Capture the cell that displays the provided text and extract its (x, y) central coordinate. 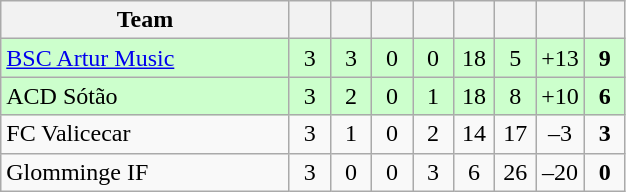
FC Valicecar (146, 134)
Glomminge IF (146, 172)
BSC Artur Music (146, 58)
26 (516, 172)
+13 (560, 58)
–20 (560, 172)
17 (516, 134)
8 (516, 96)
+10 (560, 96)
ACD Sótão (146, 96)
Team (146, 20)
–3 (560, 134)
5 (516, 58)
9 (604, 58)
14 (474, 134)
